For the text-containing cell, return its midpoint in (X, Y) coordinate format. 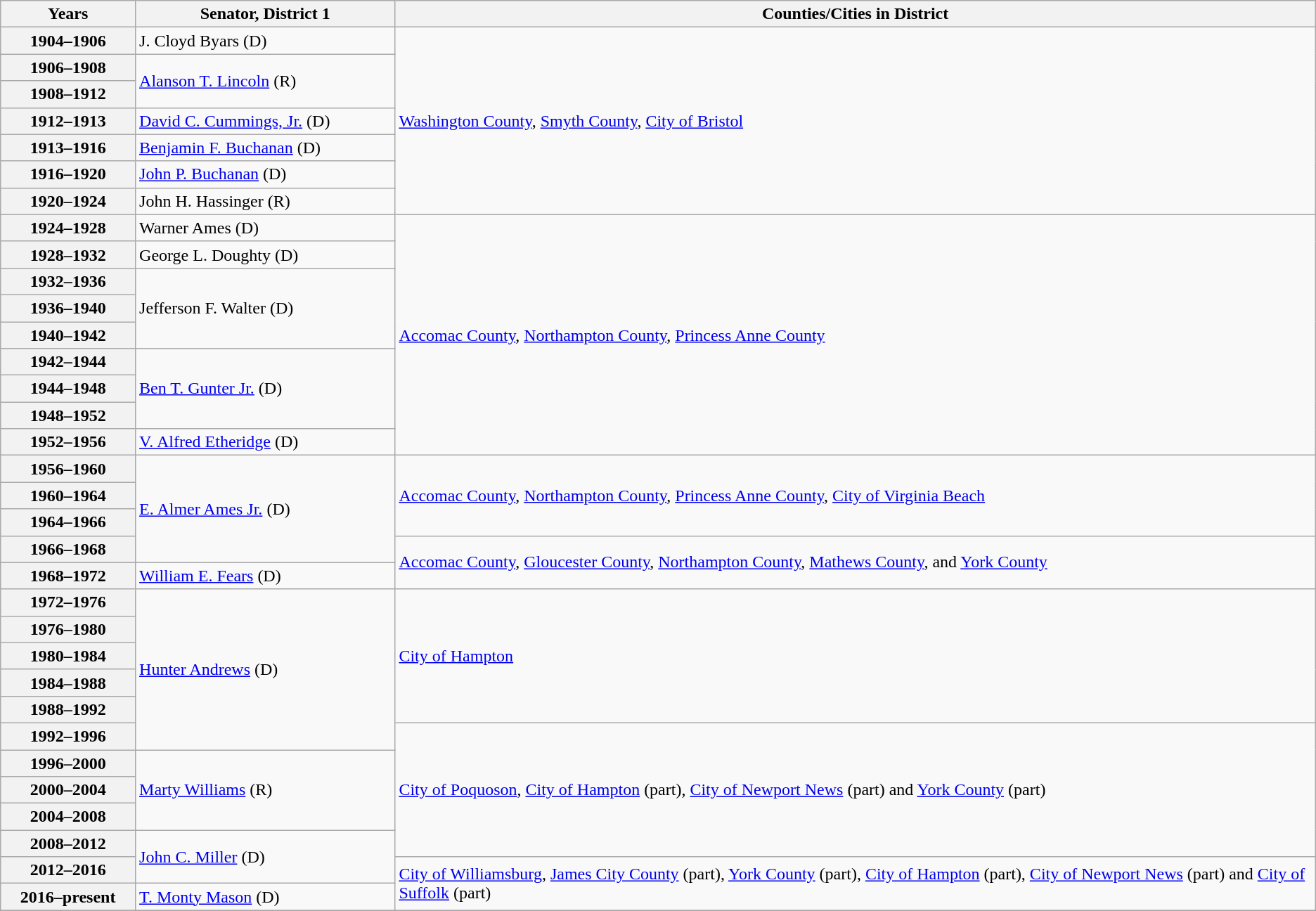
Accomac County, Northampton County, Princess Anne County, City of Virginia Beach (855, 496)
T. Monty Mason (D) (266, 897)
City of Williamsburg, James City County (part), York County (part), City of Hampton (part), City of Newport News (part) and City of Suffolk (part) (855, 884)
1996–2000 (68, 763)
Alanson T. Lincoln (R) (266, 81)
1952–1956 (68, 442)
1942–1944 (68, 362)
1913–1916 (68, 148)
George L. Doughty (D) (266, 254)
1916–1920 (68, 174)
City of Hampton (855, 656)
Counties/Cities in District (855, 14)
2012–2016 (68, 870)
John P. Buchanan (D) (266, 174)
1906–1908 (68, 67)
1924–1928 (68, 228)
Hunter Andrews (D) (266, 669)
William E. Fears (D) (266, 576)
1932–1936 (68, 281)
2000–2004 (68, 790)
Jefferson F. Walter (D) (266, 308)
1944–1948 (68, 389)
1904–1906 (68, 41)
1976–1980 (68, 629)
1920–1924 (68, 201)
1936–1940 (68, 308)
1966–1968 (68, 549)
Years (68, 14)
2008–2012 (68, 844)
1980–1984 (68, 656)
1972–1976 (68, 602)
Senator, District 1 (266, 14)
Benjamin F. Buchanan (D) (266, 148)
1928–1932 (68, 254)
1912–1913 (68, 121)
Washington County, Smyth County, City of Bristol (855, 121)
City of Poquoson, City of Hampton (part), City of Newport News (part) and York County (part) (855, 789)
1940–1942 (68, 335)
Marty Williams (R) (266, 789)
1948–1952 (68, 415)
1960–1964 (68, 496)
J. Cloyd Byars (D) (266, 41)
1956–1960 (68, 469)
Warner Ames (D) (266, 228)
John H. Hassinger (R) (266, 201)
1908–1912 (68, 94)
Accomac County, Northampton County, Princess Anne County (855, 335)
John C. Miller (D) (266, 857)
1992–1996 (68, 736)
1964–1966 (68, 522)
Accomac County, Gloucester County, Northampton County, Mathews County, and York County (855, 562)
1984–1988 (68, 683)
V. Alfred Etheridge (D) (266, 442)
Ben T. Gunter Jr. (D) (266, 389)
2004–2008 (68, 817)
E. Almer Ames Jr. (D) (266, 509)
1968–1972 (68, 576)
2016–present (68, 897)
1988–1992 (68, 709)
David C. Cummings, Jr. (D) (266, 121)
